Search for the cell housing the specified text and yield its (X, Y) center coordinate. 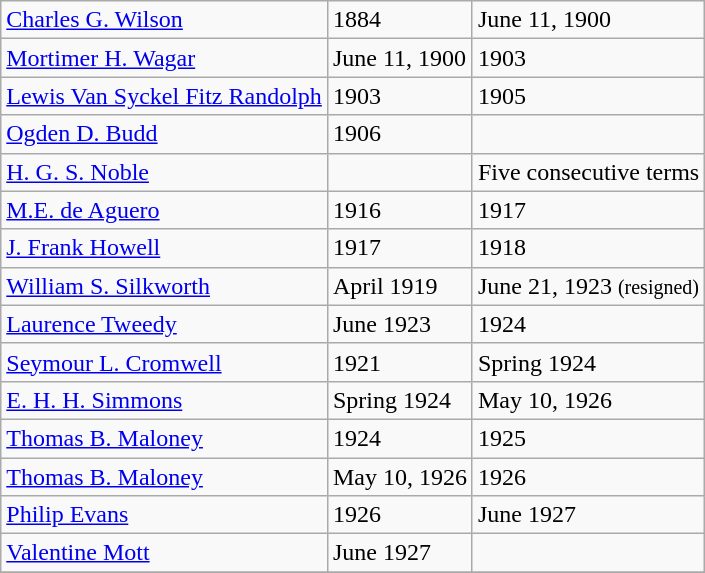
April 1919 (400, 286)
Laurence Tweedy (164, 324)
Valentine Mott (164, 553)
1905 (588, 96)
E. H. H. Simmons (164, 400)
1925 (588, 438)
J. Frank Howell (164, 248)
1884 (400, 20)
Ogden D. Budd (164, 134)
Five consecutive terms (588, 172)
William S. Silkworth (164, 286)
1921 (400, 362)
1916 (400, 210)
Philip Evans (164, 515)
Seymour L. Cromwell (164, 362)
1918 (588, 248)
H. G. S. Noble (164, 172)
June 21, 1923 (resigned) (588, 286)
Lewis Van Syckel Fitz Randolph (164, 96)
June 1923 (400, 324)
1906 (400, 134)
M.E. de Aguero (164, 210)
Mortimer H. Wagar (164, 58)
Charles G. Wilson (164, 20)
